Capture the cell that displays the provided text and extract its [X, Y] central coordinate. 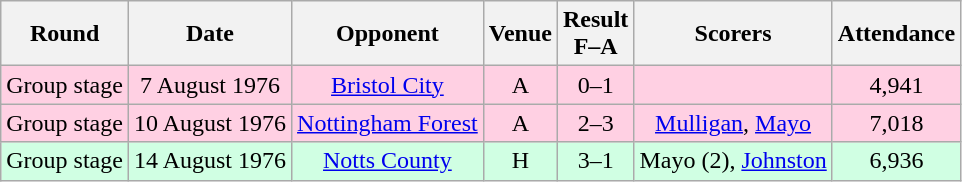
H [520, 161]
7 August 1976 [210, 85]
6,936 [896, 161]
Round [65, 34]
Opponent [388, 34]
Mayo (2), Johnston [733, 161]
0–1 [595, 85]
Nottingham Forest [388, 123]
Venue [520, 34]
ResultF–A [595, 34]
3–1 [595, 161]
7,018 [896, 123]
Bristol City [388, 85]
4,941 [896, 85]
14 August 1976 [210, 161]
Attendance [896, 34]
10 August 1976 [210, 123]
Notts County [388, 161]
Scorers [733, 34]
Mulligan, Mayo [733, 123]
2–3 [595, 123]
Date [210, 34]
